Locate the cell with the specified text and output its [X, Y] center coordinate. 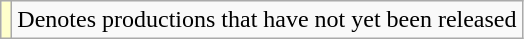
Denotes productions that have not yet been released [267, 20]
